Locate the cell with the specified text and output its (X, Y) center coordinate. 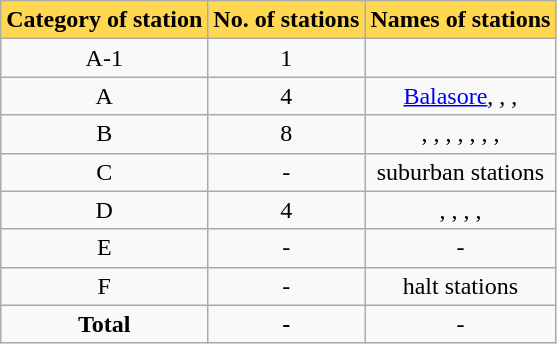
A-1 (104, 58)
Names of stations (460, 20)
halt stations (460, 286)
8 (286, 134)
suburban stations (460, 172)
Balasore, , , (460, 96)
Category of station (104, 20)
F (104, 286)
C (104, 172)
D (104, 210)
E (104, 248)
No. of stations (286, 20)
, , , , , , , (460, 134)
A (104, 96)
Total (104, 324)
1 (286, 58)
, , , , (460, 210)
B (104, 134)
